Detect which cell encompasses the target text, then output its (x, y) center coordinate. 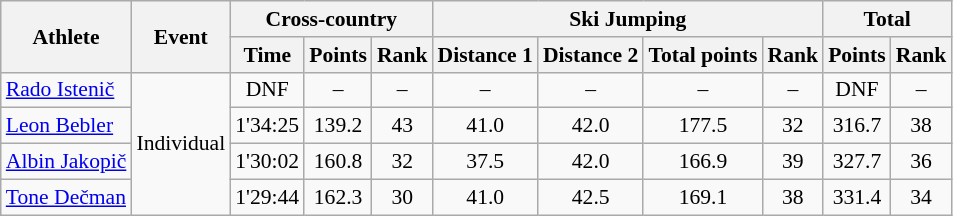
Leon Bebler (66, 126)
Time (267, 55)
162.3 (338, 197)
39 (794, 162)
36 (922, 162)
Ski Jumping (628, 19)
Athlete (66, 36)
316.7 (857, 126)
37.5 (484, 162)
169.1 (702, 197)
139.2 (338, 126)
Individual (180, 143)
177.5 (702, 126)
166.9 (702, 162)
Total points (702, 55)
42.5 (590, 197)
1'34:25 (267, 126)
1'30:02 (267, 162)
Cross-country (331, 19)
331.4 (857, 197)
30 (402, 197)
Total (887, 19)
Rado Istenič (66, 90)
Distance 1 (484, 55)
327.7 (857, 162)
34 (922, 197)
Distance 2 (590, 55)
Event (180, 36)
43 (402, 126)
Albin Jakopič (66, 162)
160.8 (338, 162)
Tone Dečman (66, 197)
1'29:44 (267, 197)
